Provide the (x, y) coordinate of the cell's center where the given text is located.  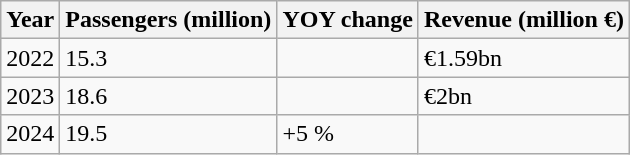
YOY change (348, 20)
15.3 (168, 58)
2024 (30, 134)
19.5 (168, 134)
2023 (30, 96)
18.6 (168, 96)
€1.59bn (524, 58)
2022 (30, 58)
Revenue (million €) (524, 20)
Year (30, 20)
Passengers (million) (168, 20)
€2bn (524, 96)
+5 % (348, 134)
